Determine the (X, Y) coordinate at the center of the cell enclosing the given text.  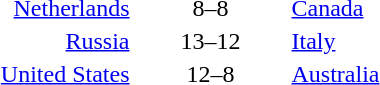
13–12 (210, 41)
